Determine the (X, Y) coordinate at the center of the cell enclosing the given text.  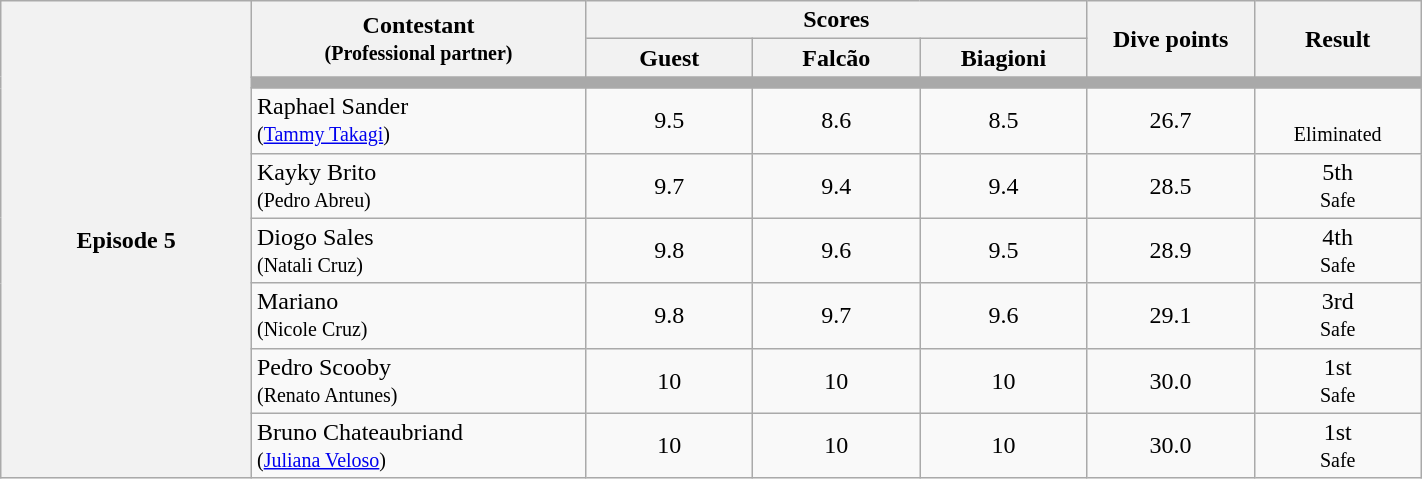
Contestant(Professional partner) (418, 39)
Biagioni (1004, 58)
Result (1338, 39)
5thSafe (1338, 186)
Diogo Sales(Natali Cruz) (418, 250)
Bruno Chateaubriand(Juliana Veloso) (418, 446)
8.6 (836, 120)
3rdSafe (1338, 316)
Dive points (1170, 39)
Episode 5 (126, 240)
Pedro Scooby(Renato Antunes) (418, 380)
4thSafe (1338, 250)
Guest (670, 58)
Falcão (836, 58)
29.1 (1170, 316)
8.5 (1004, 120)
28.9 (1170, 250)
Raphael Sander(Tammy Takagi) (418, 120)
Kayky Brito(Pedro Abreu) (418, 186)
28.5 (1170, 186)
Scores (836, 20)
26.7 (1170, 120)
Mariano(Nicole Cruz) (418, 316)
Eliminated (1338, 120)
